Extract the (x, y) coordinate from the center of the cell holding the provided text.  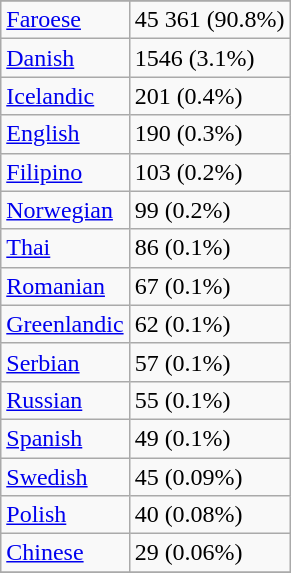
201 (0.4%) (210, 96)
Thai (65, 248)
Faroese (65, 20)
Danish (65, 58)
Romanian (65, 286)
Norwegian (65, 210)
29 (0.06%) (210, 553)
Chinese (65, 553)
Icelandic (65, 96)
Serbian (65, 362)
57 (0.1%) (210, 362)
55 (0.1%) (210, 400)
Swedish (65, 477)
99 (0.2%) (210, 210)
1546 (3.1%) (210, 58)
English (65, 134)
40 (0.08%) (210, 515)
Polish (65, 515)
103 (0.2%) (210, 172)
Filipino (65, 172)
86 (0.1%) (210, 248)
Russian (65, 400)
62 (0.1%) (210, 324)
45 361 (90.8%) (210, 20)
190 (0.3%) (210, 134)
Greenlandic (65, 324)
67 (0.1%) (210, 286)
49 (0.1%) (210, 438)
Spanish (65, 438)
45 (0.09%) (210, 477)
